Output the [x, y] coordinate of the center of the cell containing the given text.  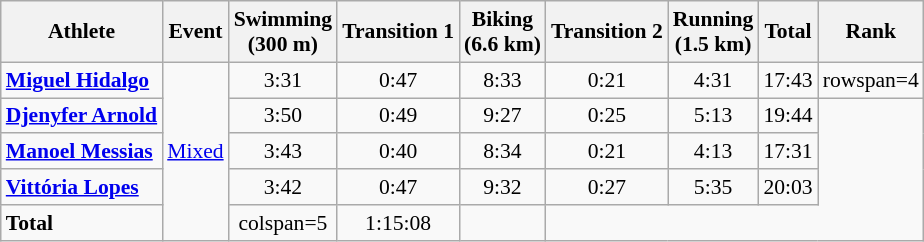
Mixed [195, 151]
9:27 [502, 116]
Rank [871, 32]
Vittória Lopes [82, 187]
17:31 [788, 152]
8:33 [502, 80]
Swimming(300 m) [283, 32]
5:13 [714, 116]
20:03 [788, 187]
4:31 [714, 80]
3:43 [283, 152]
0:49 [398, 116]
Athlete [82, 32]
19:44 [788, 116]
9:32 [502, 187]
Transition 2 [607, 32]
Running(1.5 km) [714, 32]
5:35 [714, 187]
Miguel Hidalgo [82, 80]
8:34 [502, 152]
3:31 [283, 80]
Transition 1 [398, 32]
17:43 [788, 80]
0:25 [607, 116]
Event [195, 32]
rowspan=4 [871, 80]
Biking(6.6 km) [502, 32]
3:42 [283, 187]
1:15:08 [398, 223]
4:13 [714, 152]
Manoel Messias [82, 152]
3:50 [283, 116]
Djenyfer Arnold [82, 116]
0:27 [607, 187]
colspan=5 [283, 223]
0:40 [398, 152]
